Pinpoint the cell where the given text exists, returning its (x, y) midpoint coordinate. 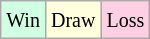
Win (24, 20)
Draw (72, 20)
Loss (126, 20)
